Return the (x, y) coordinate for the center point of the cell that contains the specified text.  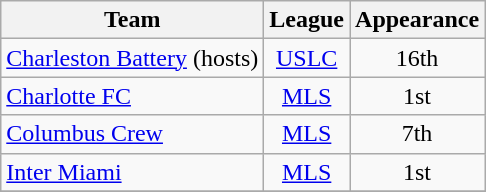
Columbus Crew (132, 134)
USLC (307, 58)
7th (418, 134)
Inter Miami (132, 172)
16th (418, 58)
Charlotte FC (132, 96)
Appearance (418, 20)
Team (132, 20)
League (307, 20)
Charleston Battery (hosts) (132, 58)
